From the cell containing the given text, extract its center point as (X, Y) coordinate. 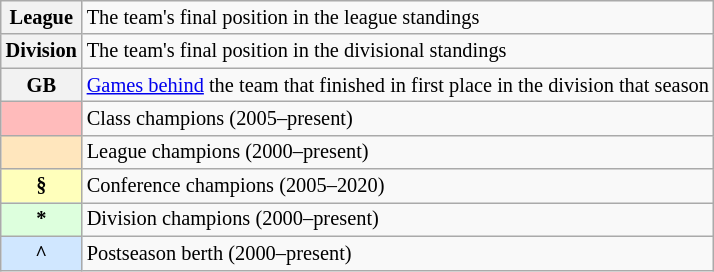
Division champions (2000–present) (398, 219)
* (42, 219)
Class champions (2005–present) (398, 118)
§ (42, 186)
GB (42, 85)
^ (42, 253)
Conference champions (2005–2020) (398, 186)
Division (42, 51)
Postseason berth (2000–present) (398, 253)
Games behind the team that finished in first place in the division that season (398, 85)
League champions (2000–present) (398, 152)
The team's final position in the league standings (398, 17)
The team's final position in the divisional standings (398, 51)
League (42, 17)
